Return the (X, Y) coordinate for the center point of the cell that contains the specified text.  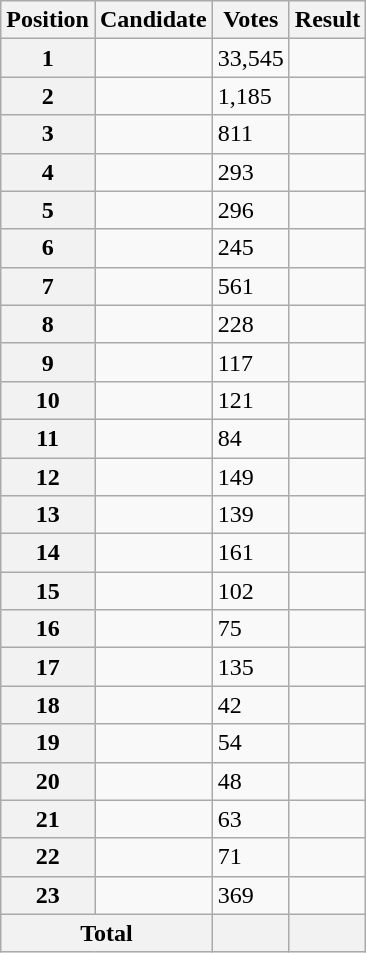
121 (250, 400)
Votes (250, 20)
2 (48, 96)
149 (250, 477)
54 (250, 743)
75 (250, 629)
561 (250, 286)
Total (107, 933)
102 (250, 591)
84 (250, 438)
1,185 (250, 96)
5 (48, 210)
15 (48, 591)
811 (250, 134)
18 (48, 705)
23 (48, 895)
Position (48, 20)
296 (250, 210)
Candidate (153, 20)
9 (48, 362)
16 (48, 629)
63 (250, 819)
245 (250, 248)
10 (48, 400)
13 (48, 515)
1 (48, 58)
22 (48, 857)
161 (250, 553)
369 (250, 895)
33,545 (250, 58)
14 (48, 553)
4 (48, 172)
135 (250, 667)
7 (48, 286)
19 (48, 743)
139 (250, 515)
17 (48, 667)
12 (48, 477)
48 (250, 781)
117 (250, 362)
21 (48, 819)
8 (48, 324)
3 (48, 134)
42 (250, 705)
11 (48, 438)
71 (250, 857)
293 (250, 172)
Result (327, 20)
6 (48, 248)
228 (250, 324)
20 (48, 781)
